Extract the [X, Y] coordinate from the center of the cell holding the provided text.  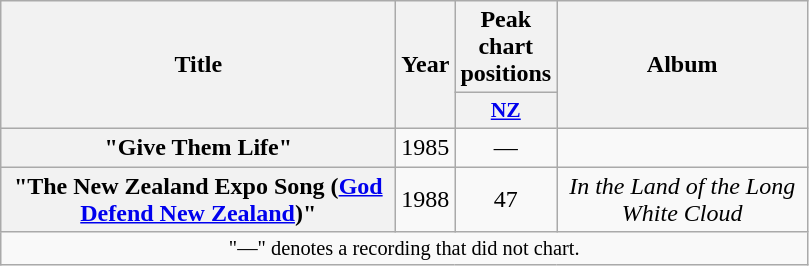
"The New Zealand Expo Song (God Defend New Zealand)" [198, 198]
Peak chart positions [506, 47]
In the Land of the Long White Cloud [682, 198]
Year [426, 65]
— [506, 147]
NZ [506, 111]
47 [506, 198]
Title [198, 65]
1988 [426, 198]
Album [682, 65]
"—" denotes a recording that did not chart. [404, 249]
1985 [426, 147]
"Give Them Life" [198, 147]
